Provide the (x, y) coordinate of the cell's center where the given text is located.  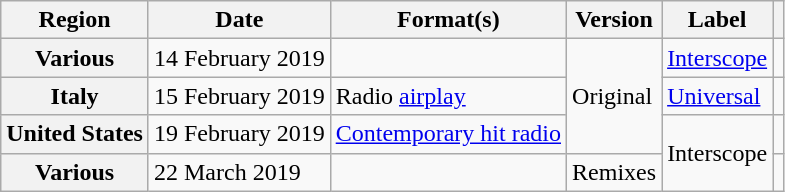
Universal (718, 96)
15 February 2019 (239, 96)
Remixes (614, 172)
Format(s) (448, 20)
22 March 2019 (239, 172)
Original (614, 96)
14 February 2019 (239, 58)
Region (75, 20)
Label (718, 20)
19 February 2019 (239, 134)
United States (75, 134)
Contemporary hit radio (448, 134)
Date (239, 20)
Version (614, 20)
Radio airplay (448, 96)
Italy (75, 96)
